Output the [X, Y] coordinate of the center of the cell containing the given text.  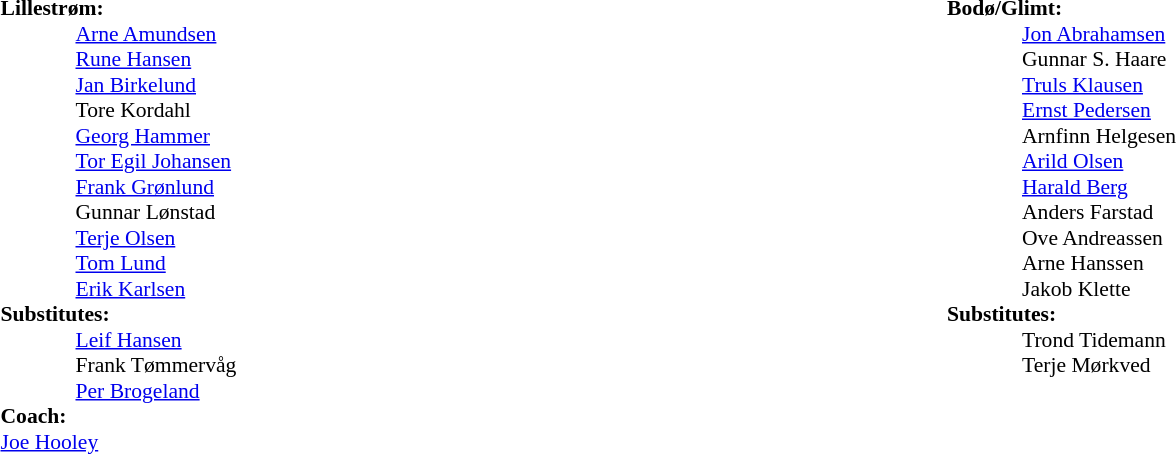
Tor Egil Johansen [156, 161]
Arild Olsen [1099, 161]
Gunnar Lønstad [156, 213]
Frank Tømmervåg [156, 365]
Frank Grønlund [156, 187]
Coach: [118, 417]
Jan Birkelund [156, 85]
Rune Hansen [156, 59]
Anders Farstad [1099, 213]
Jon Abrahamsen [1099, 34]
Truls Klausen [1099, 85]
Arne Amundsen [156, 34]
Harald Berg [1099, 187]
Leif Hansen [156, 340]
Jakob Klette [1099, 289]
Erik Karlsen [156, 289]
Ove Andreassen [1099, 238]
Arne Hanssen [1099, 263]
Arnfinn Helgesen [1099, 136]
Georg Hammer [156, 136]
Per Brogeland [156, 391]
Gunnar S. Haare [1099, 59]
Trond Tidemann [1099, 340]
Tom Lund [156, 263]
Tore Kordahl [156, 111]
Terje Mørkved [1099, 365]
Terje Olsen [156, 238]
Ernst Pedersen [1099, 111]
